Identify which cell holds the provided text, then report its (X, Y) central coordinate. 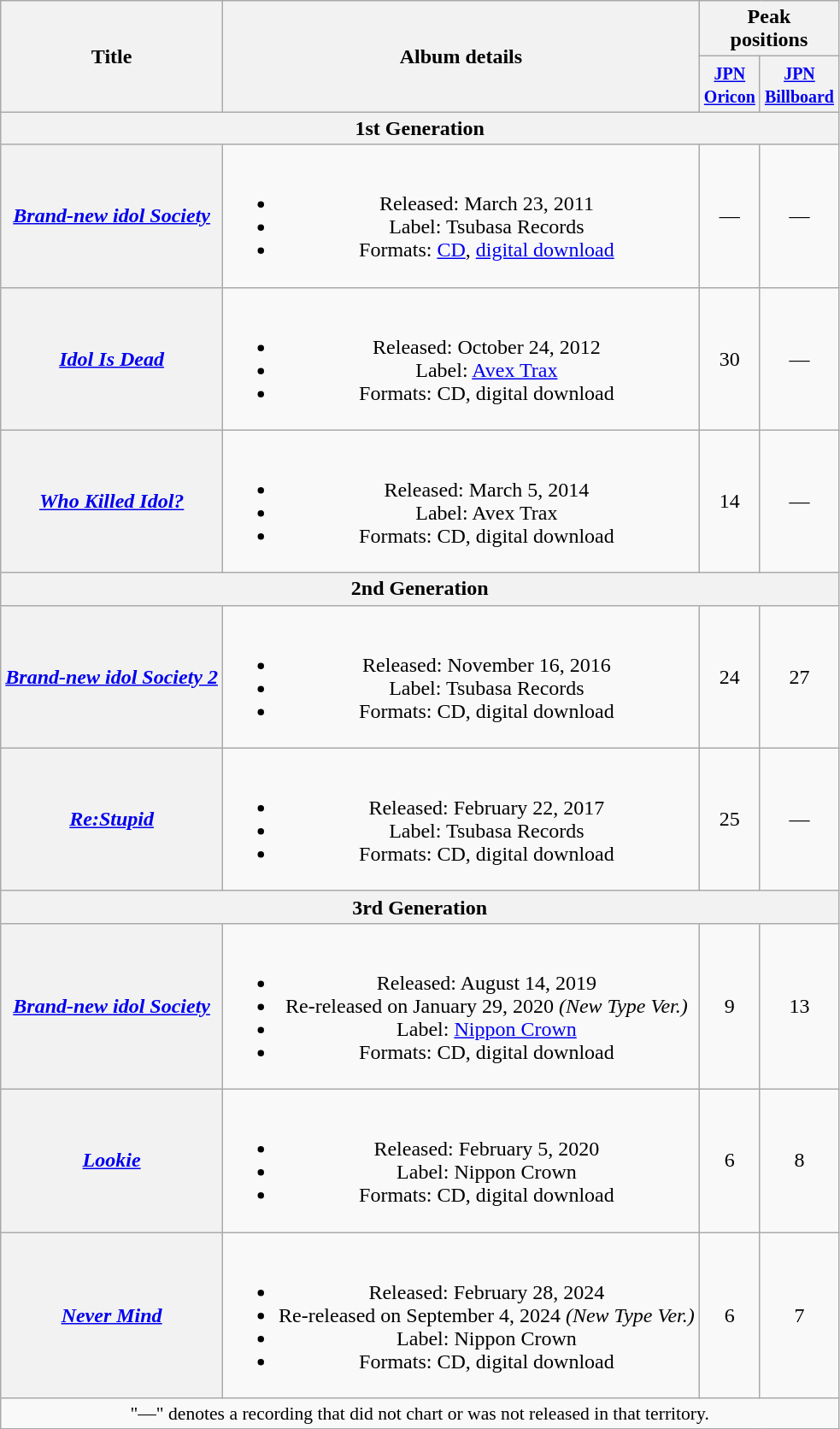
Idol Is Dead (112, 359)
Released: October 24, 2012Label: Avex TraxFormats: CD, digital download (461, 359)
8 (799, 1161)
Title (112, 56)
Album details (461, 56)
Released: February 28, 2024Re-released on September 4, 2024 (New Type Ver.)Label: Nippon CrownFormats: CD, digital download (461, 1315)
9 (730, 1006)
27 (799, 677)
24 (730, 677)
Released: March 5, 2014Label: Avex TraxFormats: CD, digital download (461, 501)
14 (730, 501)
7 (799, 1315)
Released: November 16, 2016Label: Tsubasa RecordsFormats: CD, digital download (461, 677)
JPNOricon (730, 84)
Brand-new idol Society 2 (112, 677)
13 (799, 1006)
JPNBillboard (799, 84)
2nd Generation (420, 589)
Released: March 23, 2011Label: Tsubasa RecordsFormats: CD, digital download (461, 215)
Peak positions (769, 29)
Released: February 5, 2020Label: Nippon CrownFormats: CD, digital download (461, 1161)
25 (730, 819)
3rd Generation (420, 907)
Never Mind (112, 1315)
Who Killed Idol? (112, 501)
"—" denotes a recording that did not chart or was not released in that territory. (420, 1414)
Re:Stupid (112, 819)
1st Generation (420, 128)
Released: February 22, 2017Label: Tsubasa RecordsFormats: CD, digital download (461, 819)
30 (730, 359)
Released: August 14, 2019Re-released on January 29, 2020 (New Type Ver.)Label: Nippon CrownFormats: CD, digital download (461, 1006)
Lookie (112, 1161)
